Output the (x, y) coordinate of the center of the cell containing the given text.  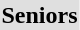
Seniors (40, 15)
